Provide the (X, Y) coordinate of the cell's center where the given text is located.  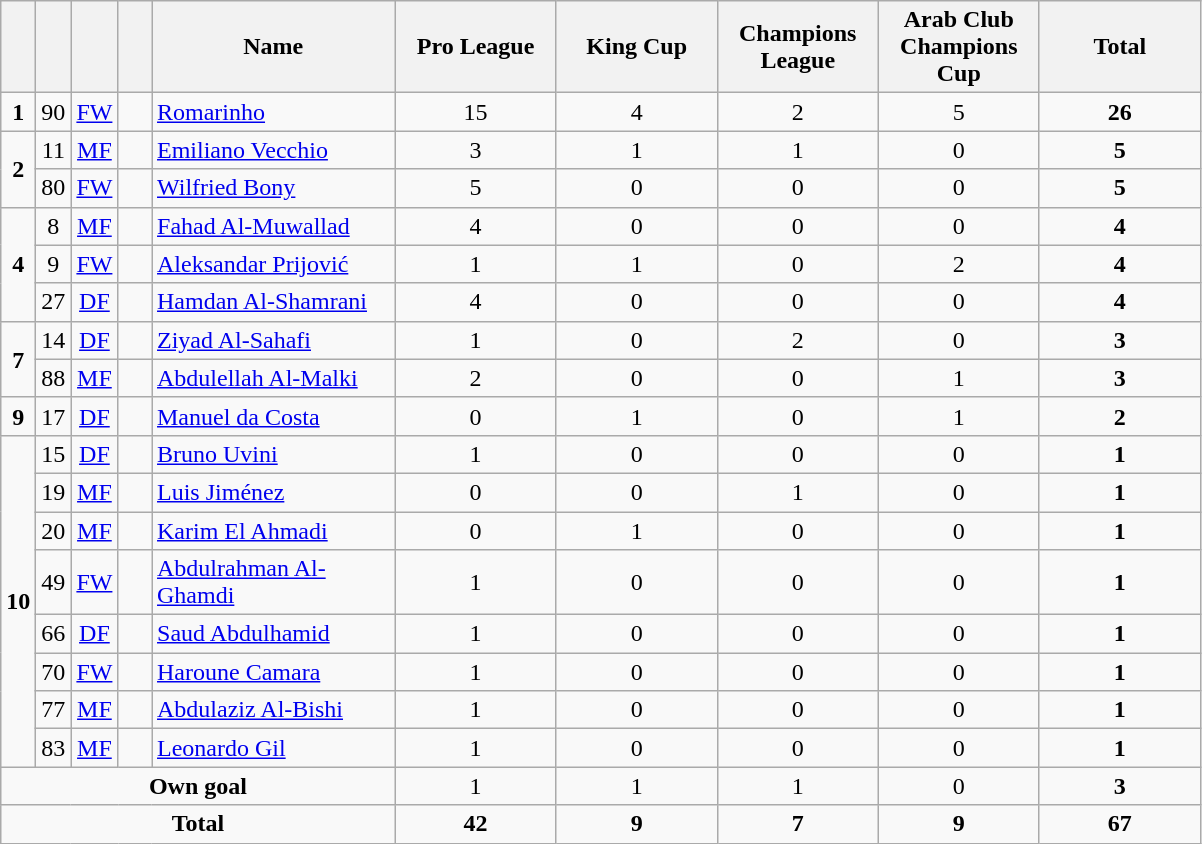
Wilfried Bony (274, 188)
Karim El Ahmadi (274, 531)
Romarinho (274, 112)
Hamdan Al-Shamrani (274, 302)
20 (54, 531)
42 (476, 824)
Pro League (476, 47)
Ziyad Al-Sahafi (274, 340)
8 (54, 226)
Champions League (798, 47)
Name (274, 47)
77 (54, 710)
Own goal (198, 786)
Manuel da Costa (274, 416)
Luis Jiménez (274, 492)
66 (54, 634)
Haroune Camara (274, 672)
Abdulellah Al-Malki (274, 378)
Abdulrahman Al-Ghamdi (274, 582)
Abdulaziz Al-Bishi (274, 710)
King Cup (636, 47)
90 (54, 112)
88 (54, 378)
17 (54, 416)
Fahad Al-Muwallad (274, 226)
19 (54, 492)
Saud Abdulhamid (274, 634)
26 (1120, 112)
11 (54, 150)
Aleksandar Prijović (274, 264)
67 (1120, 824)
Arab Club Champions Cup (958, 47)
Bruno Uvini (274, 454)
49 (54, 582)
83 (54, 748)
70 (54, 672)
80 (54, 188)
10 (18, 601)
Emiliano Vecchio (274, 150)
14 (54, 340)
27 (54, 302)
Leonardo Gil (274, 748)
